Extract the (X, Y) coordinate from the center of the cell holding the provided text.  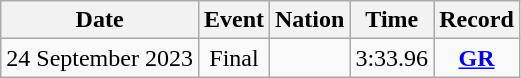
3:33.96 (392, 58)
Nation (310, 20)
Final (234, 58)
GR (477, 58)
24 September 2023 (100, 58)
Date (100, 20)
Event (234, 20)
Time (392, 20)
Record (477, 20)
